Return (x, y) of the center of cell containing provided text 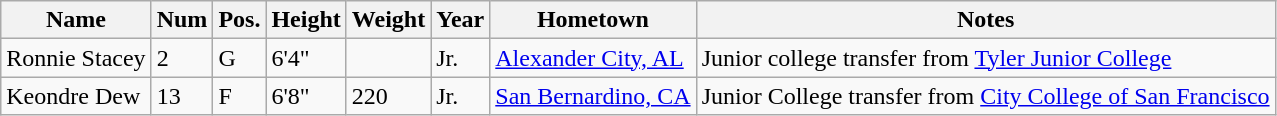
Junior college transfer from Tyler Junior College (986, 58)
Weight (388, 20)
F (240, 96)
Hometown (593, 20)
Alexander City, AL (593, 58)
Notes (986, 20)
6'8" (306, 96)
Name (76, 20)
13 (182, 96)
2 (182, 58)
6'4" (306, 58)
Year (460, 20)
Num (182, 20)
Junior College transfer from City College of San Francisco (986, 96)
Keondre Dew (76, 96)
Height (306, 20)
G (240, 58)
San Bernardino, CA (593, 96)
Ronnie Stacey (76, 58)
220 (388, 96)
Pos. (240, 20)
